Identify which cell holds the provided text, then report its (x, y) central coordinate. 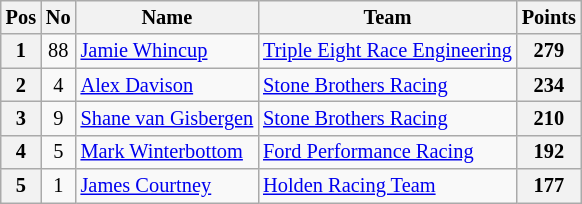
Name (168, 17)
3 (21, 118)
Shane van Gisbergen (168, 118)
2 (21, 85)
Holden Racing Team (388, 186)
Alex Davison (168, 85)
James Courtney (168, 186)
Jamie Whincup (168, 51)
Pos (21, 17)
No (58, 17)
88 (58, 51)
234 (549, 85)
Team (388, 17)
192 (549, 152)
Points (549, 17)
9 (58, 118)
177 (549, 186)
279 (549, 51)
Ford Performance Racing (388, 152)
Triple Eight Race Engineering (388, 51)
Mark Winterbottom (168, 152)
210 (549, 118)
